Capture the cell that displays the provided text and extract its (X, Y) central coordinate. 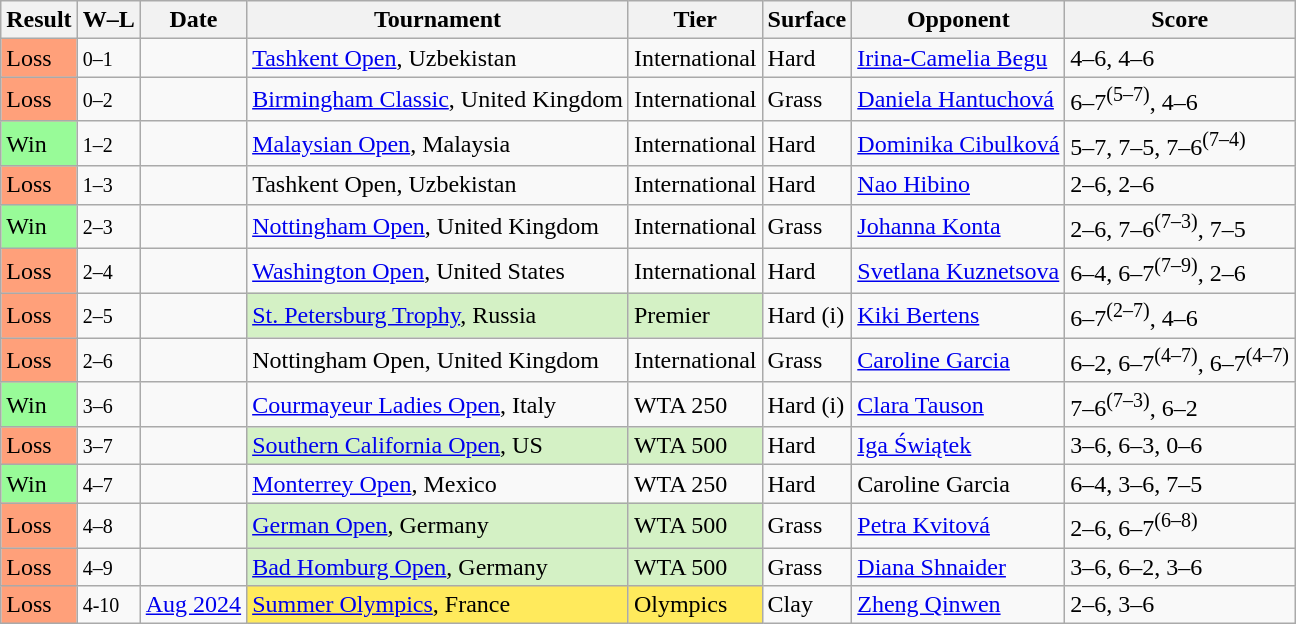
4–6, 4–6 (1180, 58)
Southern California Open, US (438, 446)
Nao Hibino (958, 185)
6–4, 3–6, 7–5 (1180, 484)
Diana Shnaider (958, 567)
3–6, 6–3, 0–6 (1180, 446)
Daniela Hantuchová (958, 100)
Clara Tauson (958, 404)
Clay (807, 605)
Zheng Qinwen (958, 605)
2–4 (108, 272)
7–6(7–3), 6–2 (1180, 404)
2–3 (108, 226)
Kiki Bertens (958, 316)
Monterrey Open, Mexico (438, 484)
St. Petersburg Trophy, Russia (438, 316)
Date (193, 20)
Svetlana Kuznetsova (958, 272)
2–6, 7–6(7–3), 7–5 (1180, 226)
Surface (807, 20)
Olympics (695, 605)
5–7, 7–5, 7–6(7–4) (1180, 144)
0–1 (108, 58)
1–2 (108, 144)
Iga Świątek (958, 446)
4–9 (108, 567)
Irina-Camelia Begu (958, 58)
2–6, 2–6 (1180, 185)
6–4, 6–7(7–9), 2–6 (1180, 272)
Birmingham Classic, United Kingdom (438, 100)
Dominika Cibulková (958, 144)
1–3 (108, 185)
3–7 (108, 446)
Courmayeur Ladies Open, Italy (438, 404)
Tournament (438, 20)
3–6, 6–2, 3–6 (1180, 567)
Tier (695, 20)
6–2, 6–7(4–7), 6–7(4–7) (1180, 360)
2–6, 3–6 (1180, 605)
Premier (695, 316)
German Open, Germany (438, 526)
Malaysian Open, Malaysia (438, 144)
Washington Open, United States (438, 272)
4-10 (108, 605)
Bad Homburg Open, Germany (438, 567)
6–7(2–7), 4–6 (1180, 316)
4–7 (108, 484)
Petra Kvitová (958, 526)
Score (1180, 20)
6–7(5–7), 4–6 (1180, 100)
4–8 (108, 526)
W–L (108, 20)
Result (39, 20)
Johanna Konta (958, 226)
2–6 (108, 360)
3–6 (108, 404)
Opponent (958, 20)
Summer Olympics, France (438, 605)
Aug 2024 (193, 605)
0–2 (108, 100)
2–5 (108, 316)
2–6, 6–7(6–8) (1180, 526)
